For the text-containing cell, return its midpoint in [x, y] coordinate format. 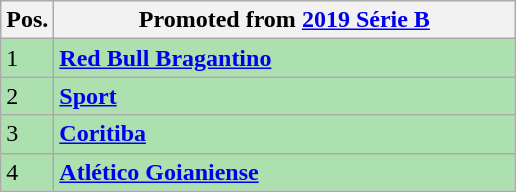
3 [28, 134]
2 [28, 96]
4 [28, 172]
Red Bull Bragantino [284, 58]
Coritiba [284, 134]
Sport [284, 96]
Promoted from 2019 Série B [284, 20]
1 [28, 58]
Atlético Goianiense [284, 172]
Pos. [28, 20]
